Output the [x, y] coordinate of the center of the cell containing the given text.  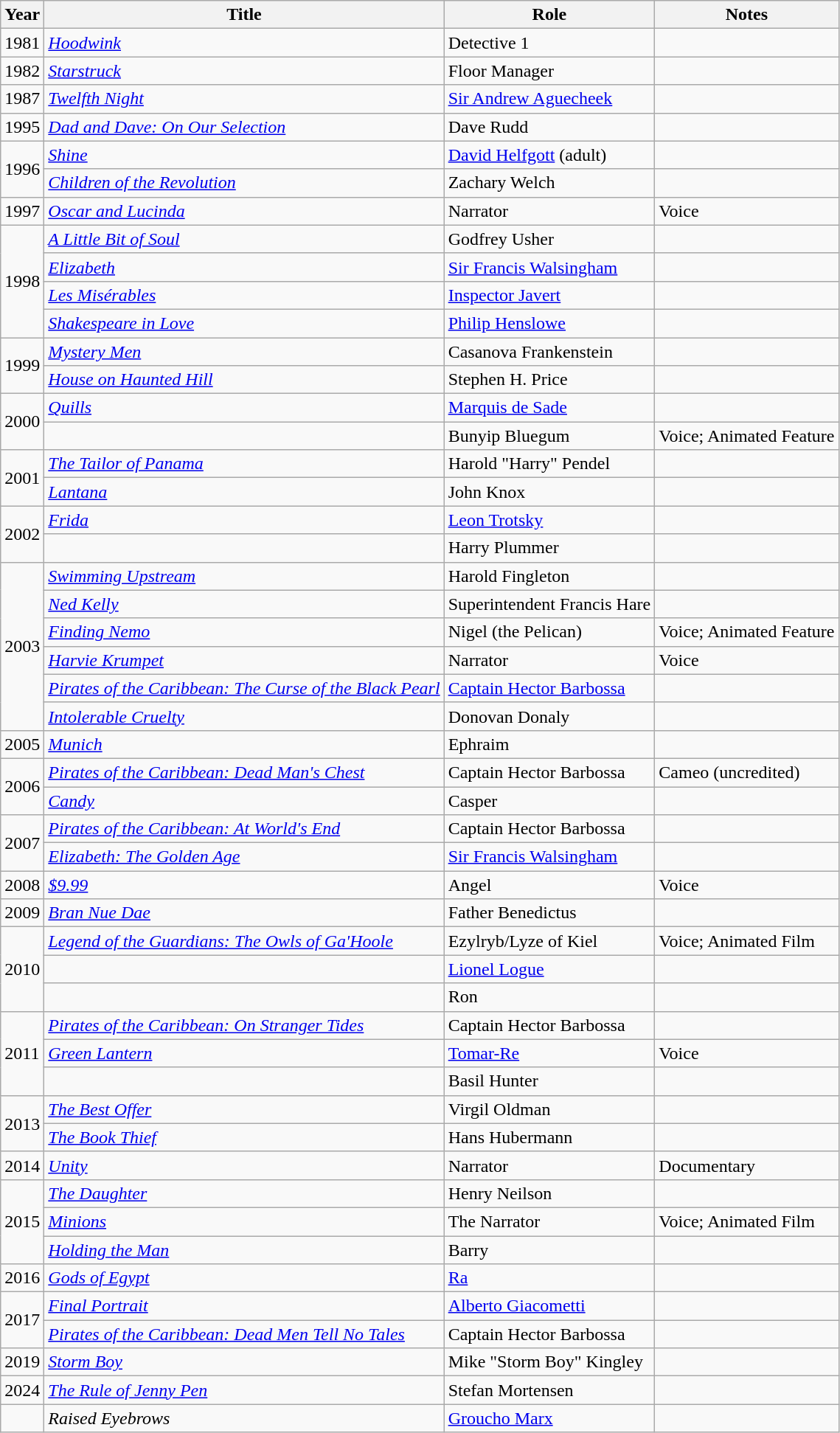
2003 [22, 646]
Quills [244, 408]
Groucho Marx [549, 1418]
Twelfth Night [244, 99]
John Knox [549, 492]
Zachary Welch [549, 183]
Godfrey Usher [549, 239]
Candy [244, 800]
Pirates of the Caribbean: On Stranger Tides [244, 1025]
The Tailor of Panama [244, 464]
Title [244, 15]
2014 [22, 1165]
Storm Boy [244, 1362]
Children of the Revolution [244, 183]
Elizabeth [244, 267]
Harry Plummer [549, 548]
Starstruck [244, 71]
Tomar-Re [549, 1053]
2019 [22, 1362]
A Little Bit of Soul [244, 239]
Gods of Egypt [244, 1278]
Hans Hubermann [549, 1137]
Stephen H. Price [549, 380]
Floor Manager [549, 71]
Les Misérables [244, 295]
Casanova Frankenstein [549, 352]
Inspector Javert [549, 295]
Pirates of the Caribbean: The Curse of the Black Pearl [244, 688]
2007 [22, 843]
Nigel (the Pelican) [549, 632]
2016 [22, 1278]
Virgil Oldman [549, 1109]
Ezylryb/Lyze of Kiel [549, 941]
Documentary [746, 1165]
Lionel Logue [549, 969]
1995 [22, 127]
$9.99 [244, 885]
Bunyip Bluegum [549, 436]
Shakespeare in Love [244, 323]
David Helfgott (adult) [549, 155]
1997 [22, 211]
Intolerable Cruelty [244, 716]
Oscar and Lucinda [244, 211]
Mystery Men [244, 352]
Green Lantern [244, 1053]
Elizabeth: The Golden Age [244, 857]
The Rule of Jenny Pen [244, 1390]
Lantana [244, 492]
Sir Andrew Aguecheek [549, 99]
Dave Rudd [549, 127]
Notes [746, 15]
Stefan Mortensen [549, 1390]
1987 [22, 99]
Year [22, 15]
The Best Offer [244, 1109]
Unity [244, 1165]
2024 [22, 1390]
The Book Thief [244, 1137]
House on Haunted Hill [244, 380]
2010 [22, 969]
Raised Eyebrows [244, 1418]
Finding Nemo [244, 632]
2000 [22, 422]
Cameo (uncredited) [746, 772]
Hoodwink [244, 43]
Legend of the Guardians: The Owls of Ga'Hoole [244, 941]
1998 [22, 281]
Harvie Krumpet [244, 660]
Philip Henslowe [549, 323]
Pirates of the Caribbean: Dead Man's Chest [244, 772]
2006 [22, 786]
Superintendent Francis Hare [549, 604]
Ned Kelly [244, 604]
Role [549, 15]
1996 [22, 169]
Frida [244, 520]
The Narrator [549, 1221]
Dad and Dave: On Our Selection [244, 127]
Pirates of the Caribbean: At World's End [244, 829]
2008 [22, 885]
Angel [549, 885]
Munich [244, 744]
2001 [22, 478]
2011 [22, 1053]
Donovan Donaly [549, 716]
Mike "Storm Boy" Kingley [549, 1362]
Casper [549, 800]
2017 [22, 1320]
Alberto Giacometti [549, 1306]
2015 [22, 1221]
Final Portrait [244, 1306]
Harold "Harry" Pendel [549, 464]
2009 [22, 913]
Bran Nue Dae [244, 913]
2002 [22, 534]
Henry Neilson [549, 1193]
Ra [549, 1278]
Barry [549, 1250]
Basil Hunter [549, 1081]
Harold Fingleton [549, 576]
Detective 1 [549, 43]
Father Benedictus [549, 913]
Shine [244, 155]
1999 [22, 366]
Leon Trotsky [549, 520]
Ephraim [549, 744]
Pirates of the Caribbean: Dead Men Tell No Tales [244, 1334]
Marquis de Sade [549, 408]
1982 [22, 71]
Holding the Man [244, 1250]
2005 [22, 744]
1981 [22, 43]
Ron [549, 997]
2013 [22, 1123]
The Daughter [244, 1193]
Swimming Upstream [244, 576]
Minions [244, 1221]
